Provide the (x, y) coordinate of the cell's center where the given text is located.  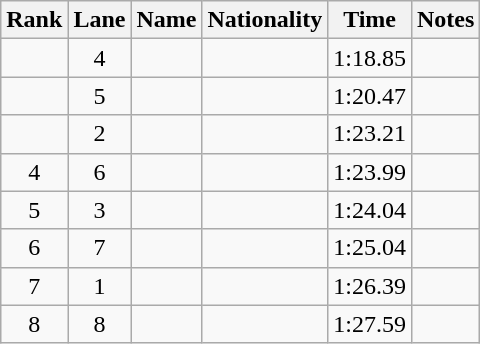
1:18.85 (370, 58)
Lane (100, 20)
3 (100, 210)
Notes (445, 20)
1:26.39 (370, 286)
Rank (34, 20)
1:25.04 (370, 248)
1:27.59 (370, 324)
1:23.21 (370, 134)
1 (100, 286)
1:20.47 (370, 96)
1:23.99 (370, 172)
2 (100, 134)
Time (370, 20)
Name (166, 20)
Nationality (265, 20)
1:24.04 (370, 210)
